Extract the [X, Y] coordinate from the center of the cell holding the provided text.  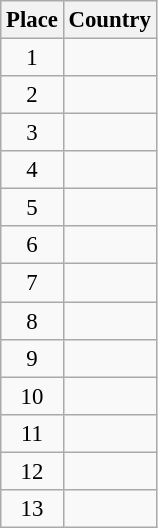
3 [32, 133]
4 [32, 170]
8 [32, 321]
1 [32, 58]
9 [32, 358]
2 [32, 95]
Country [110, 20]
10 [32, 396]
13 [32, 509]
12 [32, 471]
11 [32, 433]
Place [32, 20]
5 [32, 208]
6 [32, 245]
7 [32, 283]
